Extract the [X, Y] coordinate from the center of the cell holding the provided text.  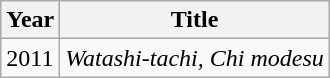
2011 [30, 58]
Year [30, 20]
Watashi-tachi, Chi modesu [195, 58]
Title [195, 20]
